From the cell containing the given text, extract its center point as [x, y] coordinate. 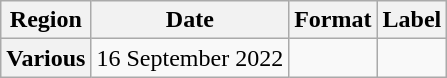
Format [333, 20]
16 September 2022 [190, 58]
Date [190, 20]
Various [46, 58]
Region [46, 20]
Label [412, 20]
